Extract the [x, y] coordinate from the center of the cell holding the provided text.  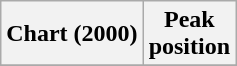
Peakposition [189, 34]
Chart (2000) [72, 34]
